Detect which cell encompasses the target text, then output its [X, Y] center coordinate. 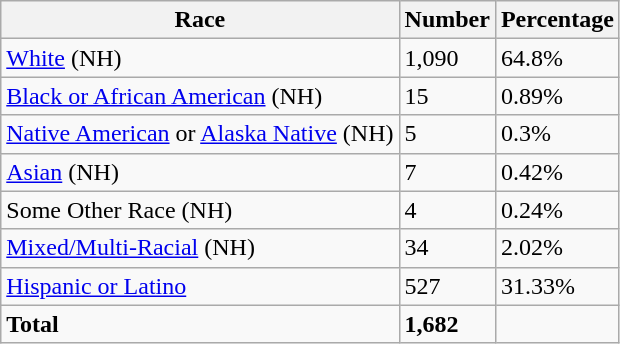
Native American or Alaska Native (NH) [200, 134]
1,090 [447, 58]
Hispanic or Latino [200, 286]
1,682 [447, 324]
64.8% [557, 58]
7 [447, 172]
34 [447, 248]
Total [200, 324]
15 [447, 96]
2.02% [557, 248]
0.42% [557, 172]
Percentage [557, 20]
Race [200, 20]
Mixed/Multi-Racial (NH) [200, 248]
0.89% [557, 96]
Some Other Race (NH) [200, 210]
White (NH) [200, 58]
0.3% [557, 134]
4 [447, 210]
31.33% [557, 286]
Asian (NH) [200, 172]
0.24% [557, 210]
Black or African American (NH) [200, 96]
Number [447, 20]
527 [447, 286]
5 [447, 134]
